Provide the [x, y] coordinate of the cell's center where the given text is located.  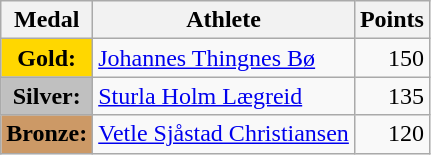
Bronze: [47, 134]
Points [392, 20]
120 [392, 134]
Gold: [47, 58]
Medal [47, 20]
150 [392, 58]
Vetle Sjåstad Christiansen [224, 134]
Sturla Holm Lægreid [224, 96]
Johannes Thingnes Bø [224, 58]
Silver: [47, 96]
135 [392, 96]
Athlete [224, 20]
